Identify which cell holds the provided text, then report its (x, y) central coordinate. 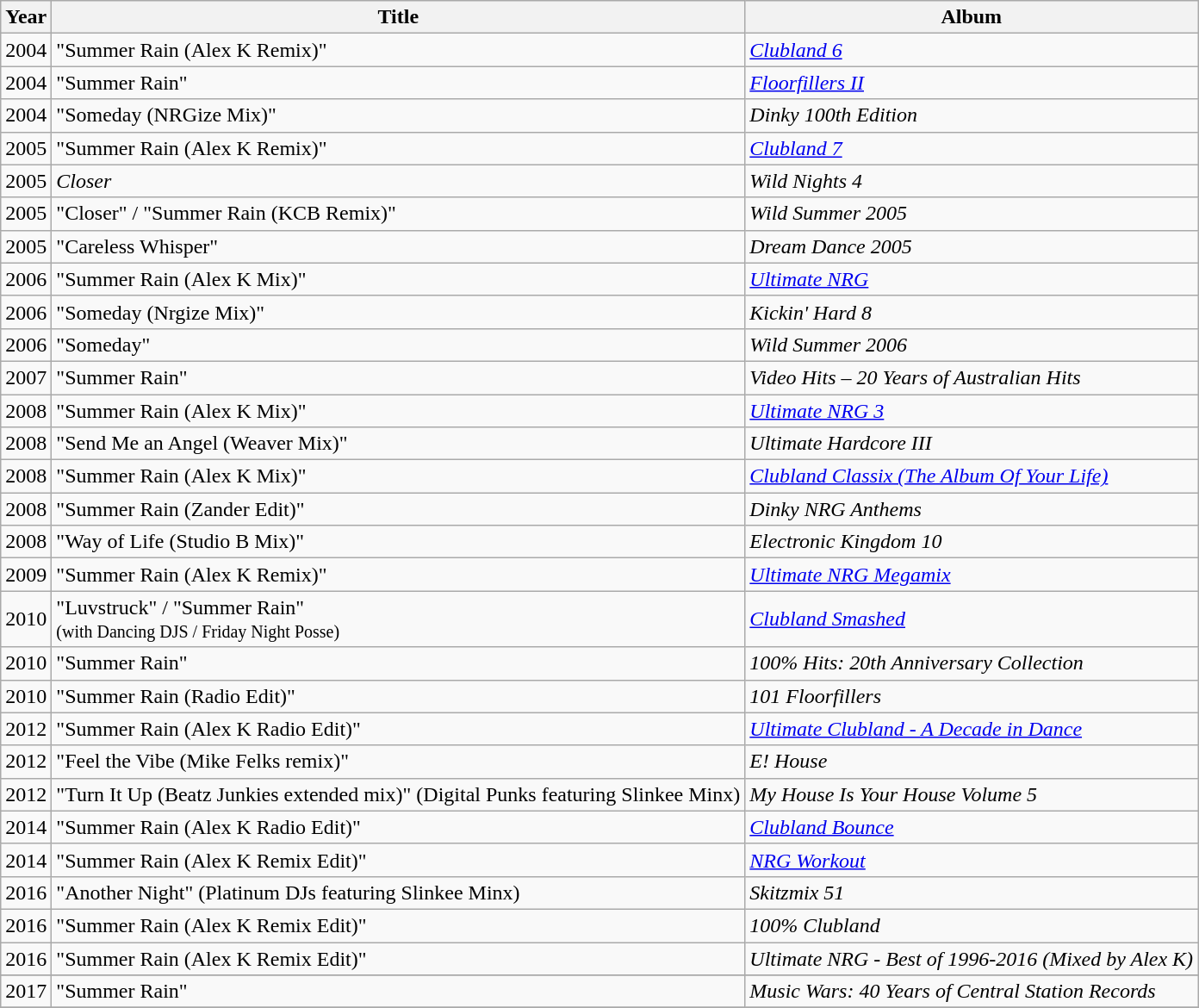
"Someday (Nrgize Mix)" (398, 312)
"Turn It Up (Beatz Junkies extended mix)" (Digital Punks featuring Slinkee Minx) (398, 794)
Dinky 100th Edition (972, 115)
Music Wars: 40 Years of Central Station Records (972, 992)
100% Clubland (972, 925)
Dream Dance 2005 (972, 246)
Electronic Kingdom 10 (972, 542)
Dinky NRG Anthems (972, 509)
Ultimate NRG 3 (972, 411)
Skitzmix 51 (972, 893)
100% Hits: 20th Anniversary Collection (972, 663)
"Closer" / "Summer Rain (KCB Remix)" (398, 214)
Wild Summer 2005 (972, 214)
Clubland 7 (972, 148)
Kickin' Hard 8 (972, 312)
Clubland Smashed (972, 619)
Ultimate NRG - Best of 1996-2016 (Mixed by Alex K) (972, 959)
Ultimate NRG Megamix (972, 575)
Video Hits – 20 Years of Australian Hits (972, 377)
"Someday" (398, 345)
Wild Nights 4 (972, 181)
"Send Me an Angel (Weaver Mix)" (398, 444)
My House Is Your House Volume 5 (972, 794)
Year (26, 17)
Wild Summer 2006 (972, 345)
2017 (26, 992)
NRG Workout (972, 860)
Ultimate NRG (972, 279)
Ultimate Hardcore III (972, 444)
Clubland 6 (972, 50)
"Someday (NRGize Mix)" (398, 115)
Closer (398, 181)
"Way of Life (Studio B Mix)" (398, 542)
"Summer Rain (Radio Edit)" (398, 696)
"Feel the Vibe (Mike Felks remix)" (398, 762)
"Luvstruck" / "Summer Rain"(with Dancing DJS / Friday Night Posse) (398, 619)
2007 (26, 377)
"Another Night" (Platinum DJs featuring Slinkee Minx) (398, 893)
Floorfillers II (972, 83)
Title (398, 17)
Clubland Classix (The Album Of Your Life) (972, 476)
Ultimate Clubland - A Decade in Dance (972, 729)
101 Floorfillers (972, 696)
"Summer Rain (Zander Edit)" (398, 509)
Album (972, 17)
Clubland Bounce (972, 827)
2009 (26, 575)
E! House (972, 762)
"Careless Whisper" (398, 246)
